Pinpoint the cell where the given text exists, returning its (x, y) midpoint coordinate. 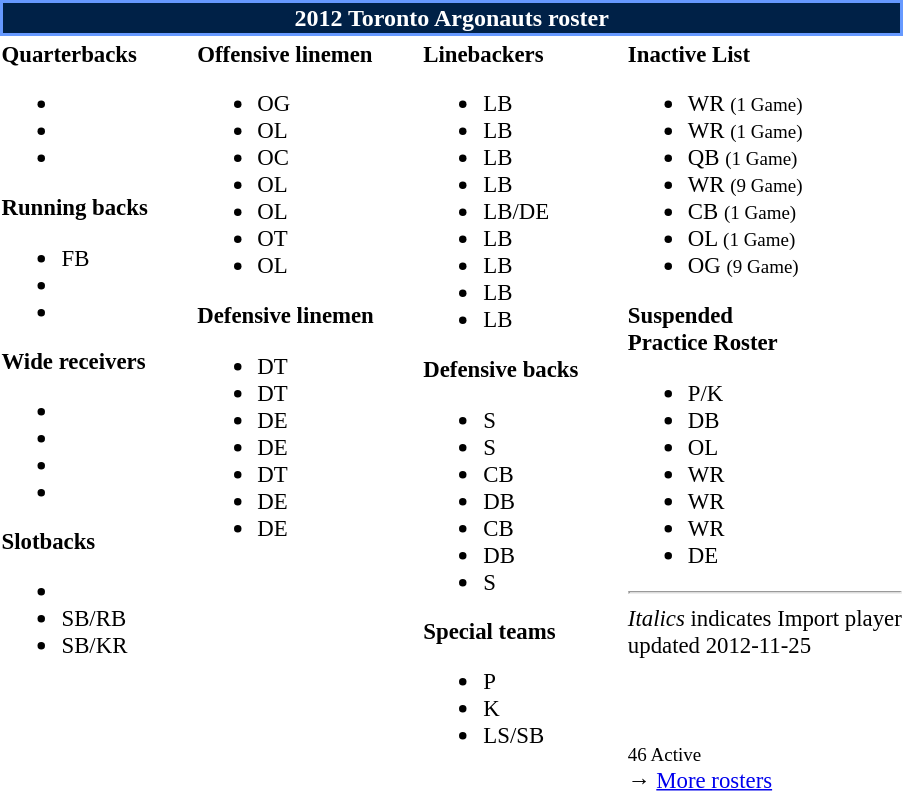
2012 Toronto Argonauts roster (452, 18)
